Output the (X, Y) coordinate of the center of the cell containing the given text.  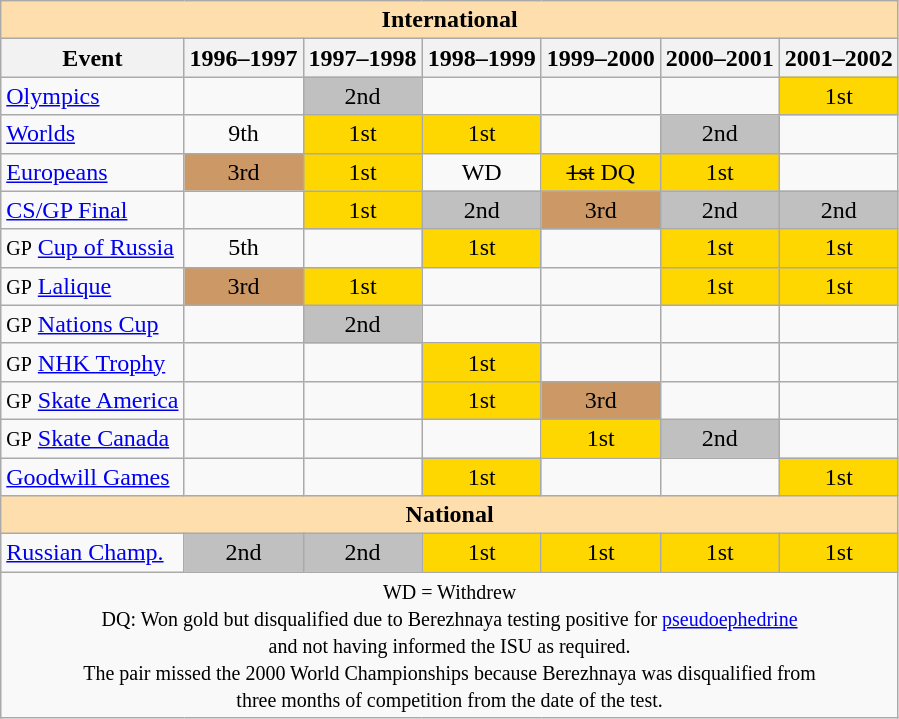
GP Skate America (92, 400)
1st DQ (600, 172)
2000–2001 (720, 58)
GP Cup of Russia (92, 248)
2001–2002 (838, 58)
5th (244, 248)
GP Nations Cup (92, 324)
WD (482, 172)
National (450, 515)
Event (92, 58)
Worlds (92, 134)
GP Skate Canada (92, 438)
1996–1997 (244, 58)
GP Lalique (92, 286)
9th (244, 134)
CS/GP Final (92, 210)
GP NHK Trophy (92, 362)
Europeans (92, 172)
1997–1998 (362, 58)
Olympics (92, 96)
1999–2000 (600, 58)
Goodwill Games (92, 477)
1998–1999 (482, 58)
International (450, 20)
Russian Champ. (92, 553)
